For the text-containing cell, return its midpoint in [X, Y] coordinate format. 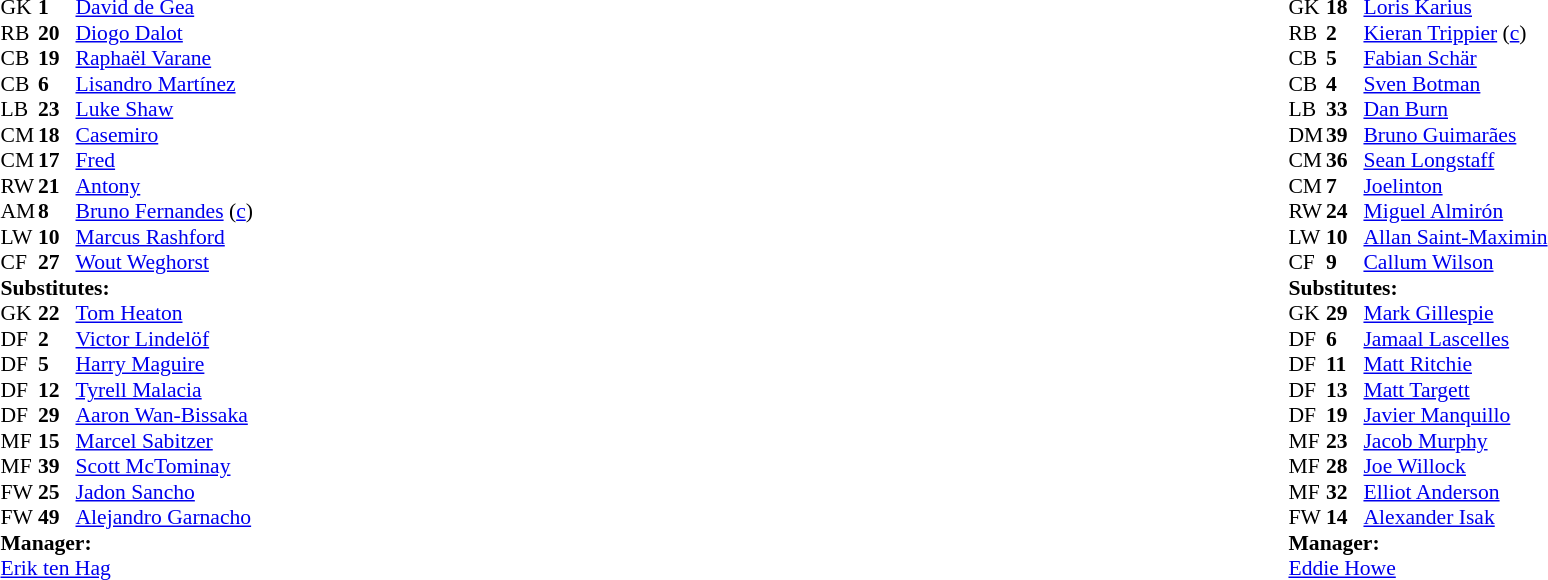
Sean Longstaff [1455, 161]
Bruno Fernandes (c) [164, 211]
DM [1307, 135]
Bruno Guimarães [1455, 135]
20 [57, 33]
Sven Botman [1455, 84]
36 [1345, 161]
24 [1345, 211]
Jadon Sancho [164, 492]
Mark Gillespie [1455, 313]
4 [1345, 84]
7 [1345, 186]
49 [57, 517]
11 [1345, 365]
Marcus Rashford [164, 237]
Victor Lindelöf [164, 339]
Scott McTominay [164, 467]
12 [57, 390]
Alexander Isak [1455, 517]
Wout Weghorst [164, 263]
Jacob Murphy [1455, 441]
Raphaël Varane [164, 59]
13 [1345, 390]
33 [1345, 109]
Allan Saint-Maximin [1455, 237]
Fabian Schär [1455, 59]
AM [19, 211]
Elliot Anderson [1455, 492]
Antony [164, 186]
Fred [164, 161]
22 [57, 313]
32 [1345, 492]
Aaron Wan-Bissaka [164, 415]
Tom Heaton [164, 313]
Joelinton [1455, 186]
Luke Shaw [164, 109]
18 [57, 135]
Joe Willock [1455, 467]
Tyrell Malacia [164, 390]
28 [1345, 467]
21 [57, 186]
15 [57, 441]
Dan Burn [1455, 109]
25 [57, 492]
9 [1345, 263]
Matt Targett [1455, 390]
Lisandro Martínez [164, 84]
14 [1345, 517]
Diogo Dalot [164, 33]
Matt Ritchie [1455, 365]
27 [57, 263]
Alejandro Garnacho [164, 517]
Kieran Trippier (c) [1455, 33]
Casemiro [164, 135]
Harry Maguire [164, 365]
Miguel Almirón [1455, 211]
8 [57, 211]
Marcel Sabitzer [164, 441]
Callum Wilson [1455, 263]
17 [57, 161]
Jamaal Lascelles [1455, 339]
Javier Manquillo [1455, 415]
